Search for the cell housing the specified text and yield its [X, Y] center coordinate. 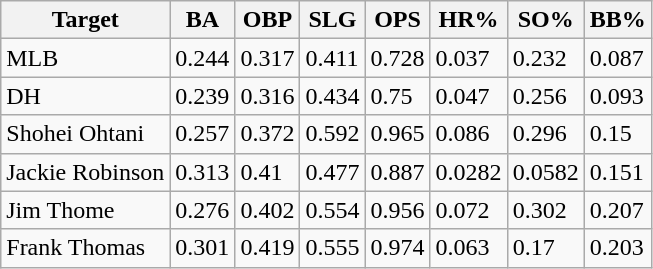
0.592 [332, 134]
0.276 [202, 210]
0.072 [468, 210]
0.087 [618, 58]
0.411 [332, 58]
BA [202, 20]
0.402 [268, 210]
0.965 [398, 134]
0.434 [332, 96]
0.256 [546, 96]
0.555 [332, 248]
0.317 [268, 58]
0.887 [398, 172]
0.244 [202, 58]
HR% [468, 20]
0.093 [618, 96]
Frank Thomas [86, 248]
0.239 [202, 96]
0.728 [398, 58]
SO% [546, 20]
0.313 [202, 172]
0.151 [618, 172]
0.063 [468, 248]
0.301 [202, 248]
0.15 [618, 134]
0.372 [268, 134]
OBP [268, 20]
0.037 [468, 58]
0.554 [332, 210]
Jackie Robinson [86, 172]
SLG [332, 20]
MLB [86, 58]
0.316 [268, 96]
0.086 [468, 134]
Shohei Ohtani [86, 134]
0.257 [202, 134]
0.0582 [546, 172]
0.047 [468, 96]
Jim Thome [86, 210]
Target [86, 20]
0.296 [546, 134]
0.232 [546, 58]
0.477 [332, 172]
0.207 [618, 210]
0.41 [268, 172]
0.302 [546, 210]
0.17 [546, 248]
0.75 [398, 96]
0.974 [398, 248]
BB% [618, 20]
0.0282 [468, 172]
OPS [398, 20]
DH [86, 96]
0.956 [398, 210]
0.419 [268, 248]
0.203 [618, 248]
